Find where the given text appears and provide that cell's center as (X, Y) coordinate. 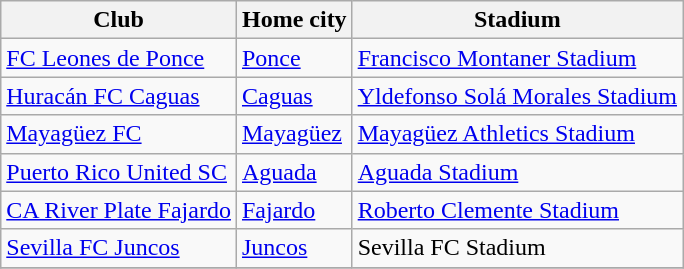
Caguas (294, 96)
Club (119, 20)
Roberto Clemente Stadium (517, 210)
Home city (294, 20)
Aguada (294, 172)
Aguada Stadium (517, 172)
Huracán FC Caguas (119, 96)
Sevilla FC Juncos (119, 248)
Francisco Montaner Stadium (517, 58)
Ponce (294, 58)
Stadium (517, 20)
Mayagüez (294, 134)
Juncos (294, 248)
CA River Plate Fajardo (119, 210)
Mayagüez Athletics Stadium (517, 134)
Yldefonso Solá Morales Stadium (517, 96)
Fajardo (294, 210)
Puerto Rico United SC (119, 172)
Mayagüez FC (119, 134)
Sevilla FC Stadium (517, 248)
FC Leones de Ponce (119, 58)
